Return the [X, Y] coordinate for the center point of the cell that contains the specified text.  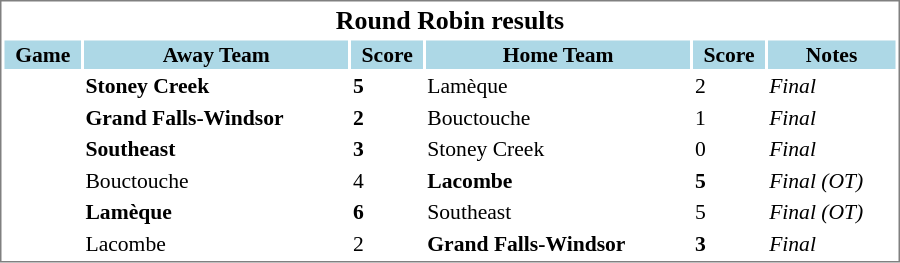
Round Robin results [450, 20]
Home Team [558, 54]
Game [42, 54]
4 [388, 180]
1 [728, 118]
Notes [832, 54]
Away Team [216, 54]
6 [388, 212]
0 [728, 149]
